Detect which cell encompasses the target text, then output its (X, Y) center coordinate. 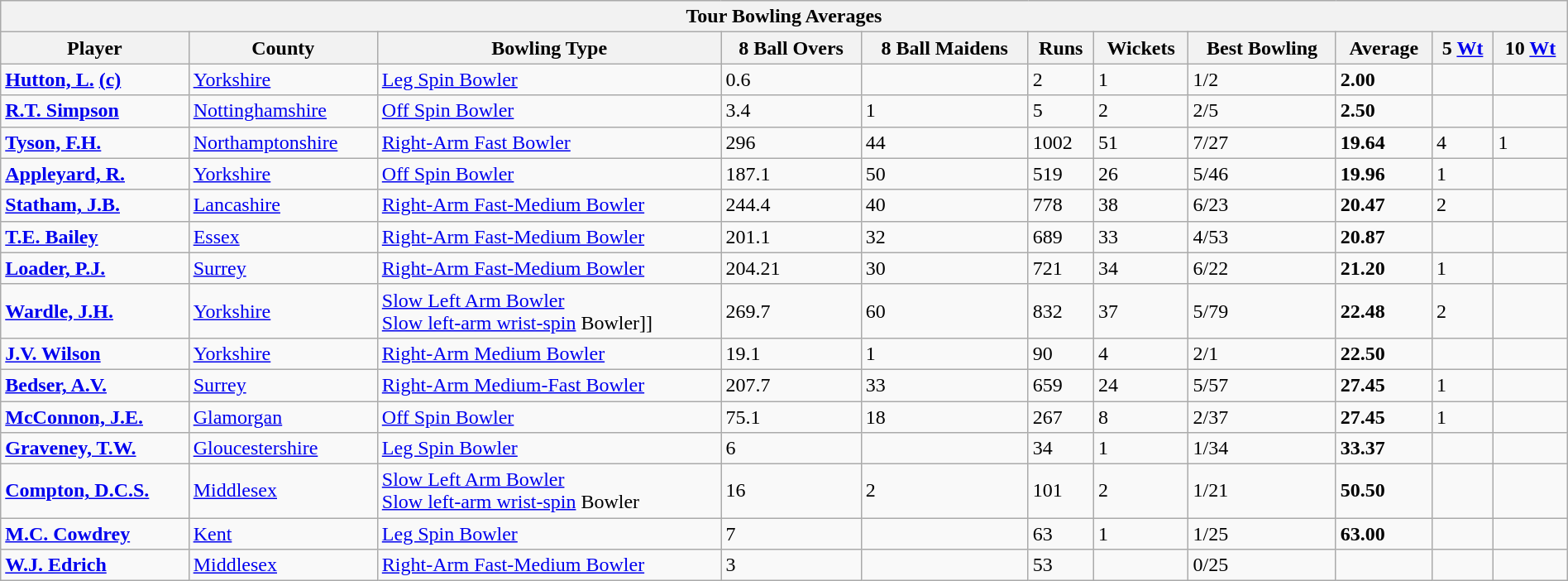
30 (944, 268)
32 (944, 237)
244.4 (791, 205)
6/22 (1262, 268)
J.V. Wilson (94, 353)
204.21 (791, 268)
19.1 (791, 353)
Glamorgan (283, 416)
53 (1060, 565)
Right-Arm Fast Bowler (549, 142)
19.64 (1384, 142)
R.T. Simpson (94, 111)
22.48 (1384, 311)
Slow Left Arm Bowler Slow left-arm wrist-spin Bowler (549, 492)
201.1 (791, 237)
5 (1060, 111)
33.37 (1384, 449)
207.7 (791, 385)
Gloucestershire (283, 449)
W.J. Edrich (94, 565)
Northamptonshire (283, 142)
5 Wt (1462, 48)
5/46 (1262, 174)
McConnon, J.E. (94, 416)
1/25 (1262, 534)
Runs (1060, 48)
51 (1141, 142)
Tour Bowling Averages (784, 17)
22.50 (1384, 353)
5/79 (1262, 311)
6/23 (1262, 205)
Bedser, A.V. (94, 385)
26 (1141, 174)
21.20 (1384, 268)
50 (944, 174)
187.1 (791, 174)
16 (791, 492)
63.00 (1384, 534)
Kent (283, 534)
296 (791, 142)
519 (1060, 174)
1/21 (1262, 492)
Statham, J.B. (94, 205)
2.50 (1384, 111)
63 (1060, 534)
7 (791, 534)
7/27 (1262, 142)
4/53 (1262, 237)
2/1 (1262, 353)
Hutton, L. (c) (94, 79)
Average (1384, 48)
Loader, P.J. (94, 268)
Bowling Type (549, 48)
659 (1060, 385)
37 (1141, 311)
8 Ball Maidens (944, 48)
19.96 (1384, 174)
101 (1060, 492)
Slow Left Arm Bowler Slow left-arm wrist-spin Bowler]] (549, 311)
18 (944, 416)
Essex (283, 237)
832 (1060, 311)
40 (944, 205)
24 (1141, 385)
6 (791, 449)
8 Ball Overs (791, 48)
2/5 (1262, 111)
Wardle, J.H. (94, 311)
Right-Arm Medium-Fast Bowler (549, 385)
T.E. Bailey (94, 237)
50.50 (1384, 492)
0/25 (1262, 565)
2.00 (1384, 79)
0.6 (791, 79)
267 (1060, 416)
3.4 (791, 111)
Nottinghamshire (283, 111)
Lancashire (283, 205)
778 (1060, 205)
5/57 (1262, 385)
721 (1060, 268)
10 Wt (1530, 48)
Tyson, F.H. (94, 142)
60 (944, 311)
Graveney, T.W. (94, 449)
1/34 (1262, 449)
20.47 (1384, 205)
44 (944, 142)
M.C. Cowdrey (94, 534)
75.1 (791, 416)
689 (1060, 237)
Wickets (1141, 48)
90 (1060, 353)
Right-Arm Medium Bowler (549, 353)
2/37 (1262, 416)
Player (94, 48)
20.87 (1384, 237)
3 (791, 565)
Best Bowling (1262, 48)
Compton, D.C.S. (94, 492)
38 (1141, 205)
1/2 (1262, 79)
County (283, 48)
Appleyard, R. (94, 174)
1002 (1060, 142)
8 (1141, 416)
269.7 (791, 311)
